From the cell containing the given text, extract its center point as (x, y) coordinate. 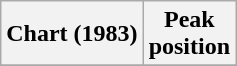
Peakposition (189, 34)
Chart (1983) (72, 34)
